From the cell containing the given text, extract its center point as [x, y] coordinate. 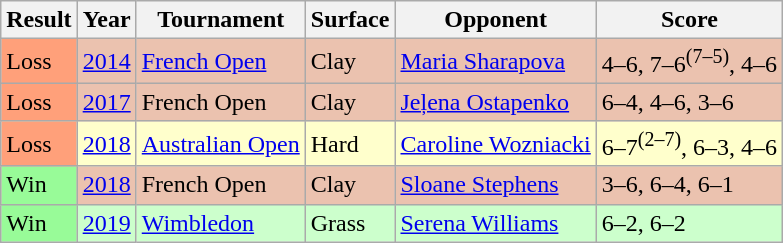
Tournament [220, 20]
2014 [106, 62]
Caroline Wozniacki [496, 144]
3–6, 6–4, 6–1 [689, 185]
Maria Sharapova [496, 62]
2017 [106, 102]
Hard [350, 144]
Australian Open [220, 144]
Jeļena Ostapenko [496, 102]
Wimbledon [220, 223]
2019 [106, 223]
Serena Williams [496, 223]
Grass [350, 223]
Sloane Stephens [496, 185]
Score [689, 20]
6–2, 6–2 [689, 223]
6–7(2–7), 6–3, 4–6 [689, 144]
Opponent [496, 20]
Surface [350, 20]
4–6, 7–6(7–5), 4–6 [689, 62]
Year [106, 20]
Result [39, 20]
6–4, 4–6, 3–6 [689, 102]
